Search for the cell housing the specified text and yield its (x, y) center coordinate. 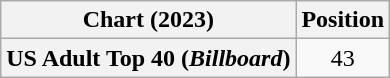
43 (343, 58)
Position (343, 20)
Chart (2023) (148, 20)
US Adult Top 40 (Billboard) (148, 58)
